From the cell containing the given text, extract its center point as [x, y] coordinate. 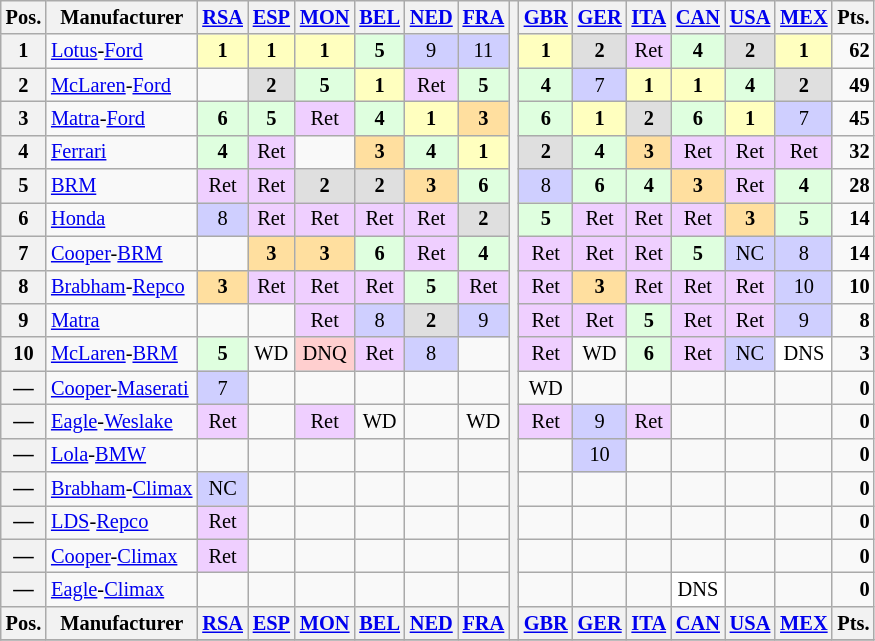
Matra [122, 320]
Cooper-BRM [122, 253]
Lola-BMW [122, 455]
BRM [122, 186]
Brabham-Climax [122, 489]
Cooper-Maserati [122, 388]
Honda [122, 219]
McLaren-BRM [122, 354]
32 [853, 152]
Ferrari [122, 152]
Lotus-Ford [122, 51]
McLaren-Ford [122, 85]
49 [853, 85]
LDS-Repco [122, 522]
DNQ [325, 354]
28 [853, 186]
Brabham-Repco [122, 287]
Cooper-Climax [122, 556]
Eagle-Climax [122, 589]
45 [853, 118]
11 [484, 51]
Matra-Ford [122, 118]
Eagle-Weslake [122, 421]
62 [853, 51]
